Detect which cell encompasses the target text, then output its [X, Y] center coordinate. 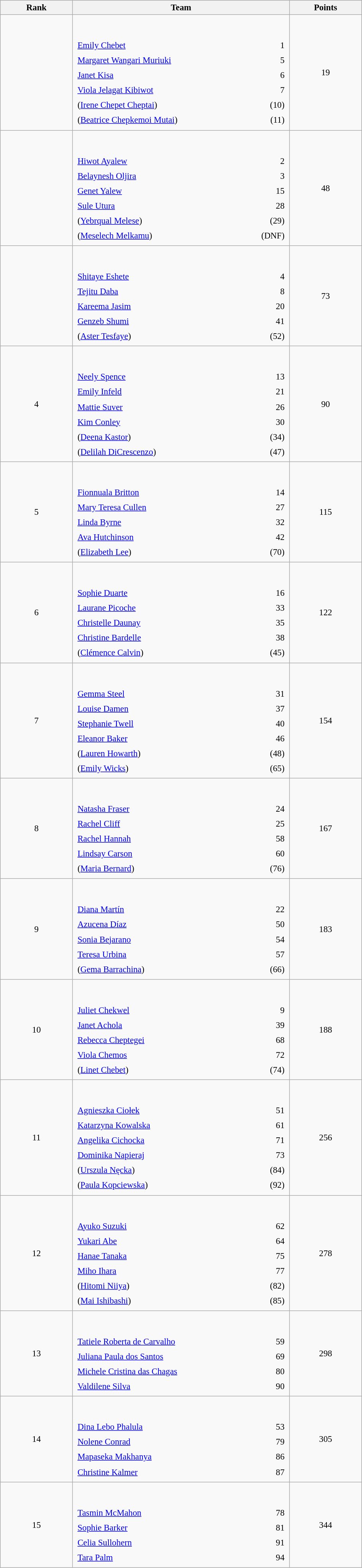
Fionnuala Britton [160, 492]
Dina Lebo Phalula [166, 1427]
10 [37, 1030]
(48) [264, 753]
Hiwot Ayalew 2 Belaynesh Oljira 3 Genet Yalew 15 Sule Utura 28 (Yebrqual Melese) (29) (Meselech Melkamu) (DNF) [181, 188]
Miho Ihara [155, 1271]
(84) [267, 1170]
Tejitu Daba [155, 291]
Shitaye Eshete 4 Tejitu Daba 8 Kareema Jasim 20 Genzeb Shumi 41 (Aster Tesfaye) (52) [181, 296]
Sonia Bejarano [159, 939]
51 [267, 1111]
58 [262, 839]
60 [262, 854]
Emily Chebet 1 Margaret Wangari Muriuki 5 Janet Kisa 6 Viola Jelagat Kibiwot 7 (Irene Chepet Cheptai) (10) (Beatrice Chepkemoi Mutai) (11) [181, 73]
(76) [262, 869]
Yukari Abe [155, 1241]
53 [272, 1427]
81 [270, 1527]
61 [267, 1125]
Mattie Suver [162, 407]
(10) [270, 105]
(Mai Ishibashi) [155, 1300]
Teresa Urbina [159, 954]
(Meselech Melkamu) [154, 235]
Viola Jelagat Kibiwot [165, 90]
Angelika Cichocka [160, 1140]
11 [37, 1138]
Tara Palm [164, 1557]
72 [265, 1055]
(Yebrqual Melese) [154, 221]
Sule Utura [154, 206]
Janet Achola [159, 1025]
Kareema Jasim [155, 306]
78 [270, 1513]
Tasmin McMahon 78 Sophie Barker 81 Celia Sullohern 91 Tara Palm 94 [181, 1525]
32 [265, 522]
31 [264, 693]
Linda Byrne [160, 522]
59 [275, 1341]
Christelle Daunay [159, 623]
Kim Conley [162, 422]
71 [267, 1140]
(Paula Kopciewska) [160, 1185]
Ayuko Suzuki [155, 1226]
22 [265, 910]
(52) [261, 336]
(65) [264, 768]
188 [325, 1030]
37 [264, 709]
Diana Martín 22 Azucena Díaz 50 Sonia Bejarano 54 Teresa Urbina 57 (Gema Barrachina) (66) [181, 929]
57 [265, 954]
Tatiele Roberta de Carvalho 59 Juliana Paula dos Santos 69 Michele Cristina das Chagas 80 Valdilene Silva 90 [181, 1354]
87 [272, 1472]
Emily Infeld [162, 392]
(85) [261, 1300]
Dominika Napieraj [160, 1155]
Agnieszka Ciołek 51 Katarzyna Kowalska 61 Angelika Cichocka 71 Dominika Napieraj 73 (Urszula Nęcka) (84) (Paula Kopciewska) (92) [181, 1138]
Sophie Barker [164, 1527]
(Beatrice Chepkemoi Mutai) [165, 120]
Valdilene Silva [169, 1386]
Christine Bardelle [159, 638]
(70) [265, 552]
(Aster Tesfaye) [155, 336]
183 [325, 929]
Sophie Duarte 16 Laurane Picoche 33 Christelle Daunay 35 Christine Bardelle 38 (Clémence Calvin) (45) [181, 612]
(Clémence Calvin) [159, 653]
27 [265, 507]
Mapaseka Makhanya [166, 1457]
Janet Kisa [165, 75]
Emily Chebet [165, 45]
1 [270, 45]
Hiwot Ayalew [154, 161]
68 [265, 1040]
Stephanie Twell [158, 723]
(Deena Kastor) [162, 437]
24 [262, 809]
(Hitomi Niiya) [155, 1286]
(82) [261, 1286]
91 [270, 1542]
75 [261, 1256]
62 [261, 1226]
12 [37, 1253]
39 [265, 1025]
(Delilah DiCrescenzo) [162, 452]
(Maria Bernard) [156, 869]
42 [265, 537]
Michele Cristina das Chagas [169, 1371]
Points [325, 8]
Lindsay Carson [156, 854]
2 [260, 161]
Agnieszka Ciołek [160, 1111]
35 [265, 623]
40 [264, 723]
Tatiele Roberta de Carvalho [169, 1341]
Azucena Díaz [159, 924]
48 [325, 188]
(Gema Barrachina) [159, 969]
50 [265, 924]
(Emily Wicks) [158, 768]
41 [261, 321]
(Elizabeth Lee) [160, 552]
54 [265, 939]
Tasmin McMahon [164, 1513]
Eleanor Baker [158, 738]
Hanae Tanaka [155, 1256]
(11) [270, 120]
86 [272, 1457]
3 [260, 176]
80 [275, 1371]
Katarzyna Kowalska [160, 1125]
64 [261, 1241]
Gemma Steel [158, 693]
Sophie Duarte [159, 593]
Diana Martín [159, 910]
Mary Teresa Cullen [160, 507]
Laurane Picoche [159, 608]
94 [270, 1557]
Team [181, 8]
Neely Spence [162, 377]
19 [325, 73]
Genet Yalew [154, 191]
Belaynesh Oljira [154, 176]
(74) [265, 1070]
Christine Kalmer [166, 1472]
79 [272, 1442]
46 [264, 738]
Rank [37, 8]
Ava Hutchinson [160, 537]
(Linet Chebet) [159, 1070]
21 [267, 392]
Dina Lebo Phalula 53 Nolene Conrad 79 Mapaseka Makhanya 86 Christine Kalmer 87 [181, 1439]
Gemma Steel 31 Louise Damen 37 Stephanie Twell 40 Eleanor Baker 46 (Lauren Howarth) (48) (Emily Wicks) (65) [181, 720]
122 [325, 612]
Juliet Chekwel [159, 1010]
344 [325, 1525]
38 [265, 638]
Genzeb Shumi [155, 321]
26 [267, 407]
(47) [267, 452]
Rachel Cliff [156, 824]
Celia Sullohern [164, 1542]
16 [265, 593]
Natasha Fraser 24 Rachel Cliff 25 Rachel Hannah 58 Lindsay Carson 60 (Maria Bernard) (76) [181, 829]
256 [325, 1138]
Margaret Wangari Muriuki [165, 60]
(Lauren Howarth) [158, 753]
30 [267, 422]
Fionnuala Britton 14 Mary Teresa Cullen 27 Linda Byrne 32 Ava Hutchinson 42 (Elizabeth Lee) (70) [181, 512]
305 [325, 1439]
20 [261, 306]
(DNF) [260, 235]
Rachel Hannah [156, 839]
Nolene Conrad [166, 1442]
Louise Damen [158, 709]
Natasha Fraser [156, 809]
(92) [267, 1185]
Juliet Chekwel 9 Janet Achola 39 Rebecca Cheptegei 68 Viola Chemos 72 (Linet Chebet) (74) [181, 1030]
28 [260, 206]
Viola Chemos [159, 1055]
Shitaye Eshete [155, 276]
(29) [260, 221]
(34) [267, 437]
Ayuko Suzuki 62 Yukari Abe 64 Hanae Tanaka 75 Miho Ihara 77 (Hitomi Niiya) (82) (Mai Ishibashi) (85) [181, 1253]
278 [325, 1253]
298 [325, 1354]
(45) [265, 653]
69 [275, 1356]
(Irene Chepet Cheptai) [165, 105]
115 [325, 512]
Juliana Paula dos Santos [169, 1356]
Rebecca Cheptegei [159, 1040]
167 [325, 829]
(66) [265, 969]
Neely Spence 13 Emily Infeld 21 Mattie Suver 26 Kim Conley 30 (Deena Kastor) (34) (Delilah DiCrescenzo) (47) [181, 404]
25 [262, 824]
77 [261, 1271]
(Urszula Nęcka) [160, 1170]
154 [325, 720]
33 [265, 608]
